Return the (X, Y) coordinate for the center point of the cell that contains the specified text.  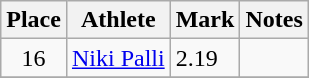
Mark (205, 20)
Niki Palli (118, 58)
Notes (274, 20)
Athlete (118, 20)
2.19 (205, 58)
Place (34, 20)
16 (34, 58)
